Locate the cell with the specified text and output its (X, Y) center coordinate. 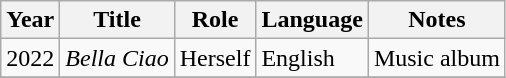
Herself (215, 58)
English (312, 58)
Language (312, 20)
Year (30, 20)
Bella Ciao (117, 58)
Role (215, 20)
Music album (436, 58)
2022 (30, 58)
Notes (436, 20)
Title (117, 20)
